From the cell containing the given text, extract its center point as [x, y] coordinate. 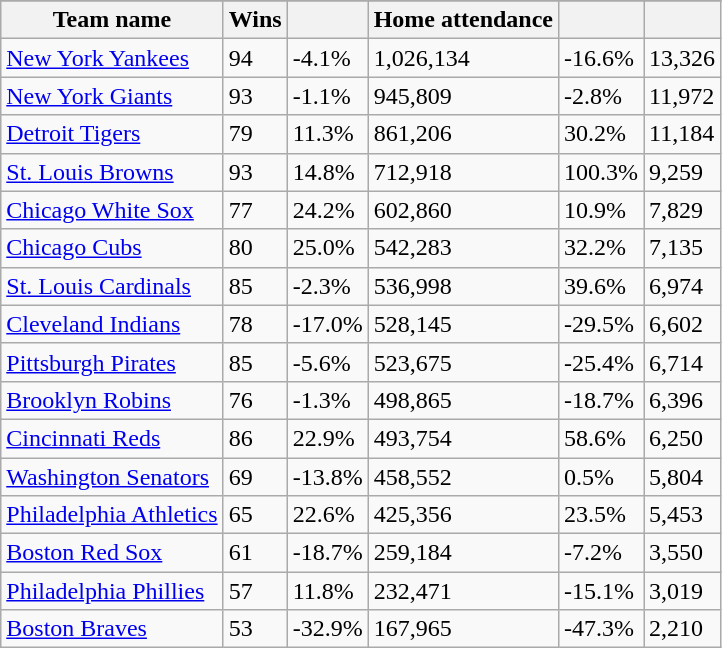
77 [255, 210]
32.2% [602, 248]
542,283 [463, 248]
11.8% [328, 591]
22.9% [328, 438]
-7.2% [602, 553]
259,184 [463, 553]
-29.5% [602, 324]
523,675 [463, 362]
76 [255, 400]
-13.8% [328, 477]
57 [255, 591]
Boston Braves [112, 629]
-5.6% [328, 362]
80 [255, 248]
602,860 [463, 210]
94 [255, 58]
Detroit Tigers [112, 134]
53 [255, 629]
7,135 [682, 248]
61 [255, 553]
New York Yankees [112, 58]
79 [255, 134]
11,184 [682, 134]
25.0% [328, 248]
Team name [112, 20]
22.6% [328, 515]
St. Louis Browns [112, 172]
11,972 [682, 96]
Brooklyn Robins [112, 400]
Cleveland Indians [112, 324]
23.5% [602, 515]
69 [255, 477]
24.2% [328, 210]
11.3% [328, 134]
425,356 [463, 515]
Philadelphia Phillies [112, 591]
St. Louis Cardinals [112, 286]
7,829 [682, 210]
0.5% [602, 477]
6,250 [682, 438]
-16.6% [602, 58]
6,974 [682, 286]
498,865 [463, 400]
Chicago Cubs [112, 248]
5,453 [682, 515]
1,026,134 [463, 58]
Cincinnati Reds [112, 438]
-1.3% [328, 400]
3,019 [682, 591]
232,471 [463, 591]
78 [255, 324]
-2.8% [602, 96]
Boston Red Sox [112, 553]
6,602 [682, 324]
6,396 [682, 400]
528,145 [463, 324]
100.3% [602, 172]
536,998 [463, 286]
-4.1% [328, 58]
-17.0% [328, 324]
10.9% [602, 210]
39.6% [602, 286]
Home attendance [463, 20]
9,259 [682, 172]
Philadelphia Athletics [112, 515]
New York Giants [112, 96]
Washington Senators [112, 477]
3,550 [682, 553]
86 [255, 438]
Wins [255, 20]
493,754 [463, 438]
Pittsburgh Pirates [112, 362]
65 [255, 515]
167,965 [463, 629]
-47.3% [602, 629]
2,210 [682, 629]
13,326 [682, 58]
712,918 [463, 172]
Chicago White Sox [112, 210]
30.2% [602, 134]
-25.4% [602, 362]
14.8% [328, 172]
-1.1% [328, 96]
58.6% [602, 438]
458,552 [463, 477]
6,714 [682, 362]
945,809 [463, 96]
-32.9% [328, 629]
5,804 [682, 477]
-2.3% [328, 286]
-15.1% [602, 591]
861,206 [463, 134]
